Scan for the cell matching the given text and deliver its [x, y] coordinate at center. 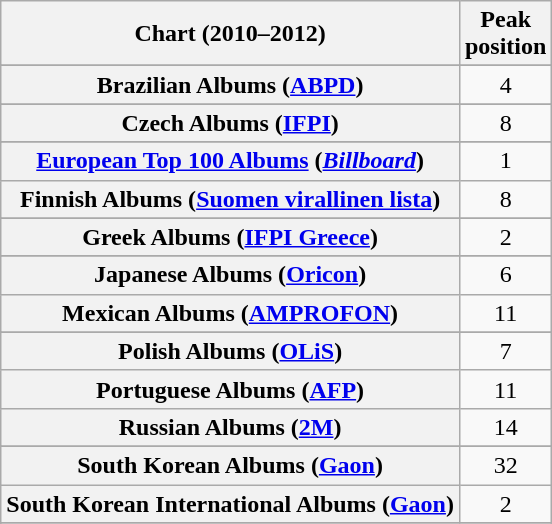
Polish Albums (OLiS) [230, 351]
1 [505, 161]
European Top 100 Albums (Billboard) [230, 161]
Greek Albums (IFPI Greece) [230, 237]
4 [505, 85]
6 [505, 275]
Peakposition [505, 34]
Mexican Albums (AMPROFON) [230, 313]
Brazilian Albums (ABPD) [230, 85]
South Korean Albums (Gaon) [230, 465]
South Korean International Albums (Gaon) [230, 503]
Russian Albums (2M) [230, 427]
Czech Albums (IFPI) [230, 123]
7 [505, 351]
14 [505, 427]
32 [505, 465]
Finnish Albums (Suomen virallinen lista) [230, 199]
Portuguese Albums (AFP) [230, 389]
Japanese Albums (Oricon) [230, 275]
Chart (2010–2012) [230, 34]
